Pinpoint the cell where the given text exists, returning its [X, Y] midpoint coordinate. 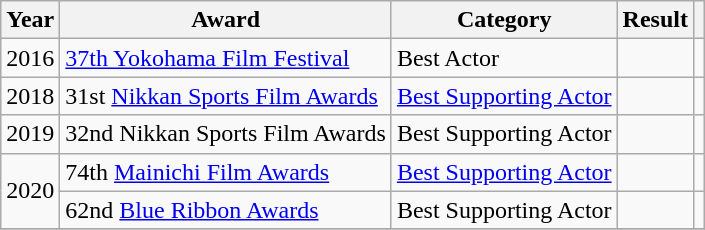
62nd Blue Ribbon Awards [226, 210]
Award [226, 20]
32nd Nikkan Sports Film Awards [226, 134]
74th Mainichi Film Awards [226, 172]
37th Yokohama Film Festival [226, 58]
2020 [30, 191]
Best Actor [504, 58]
2018 [30, 96]
2019 [30, 134]
31st Nikkan Sports Film Awards [226, 96]
2016 [30, 58]
Year [30, 20]
Result [655, 20]
Category [504, 20]
